Provide the (X, Y) coordinate of the cell's center where the given text is located.  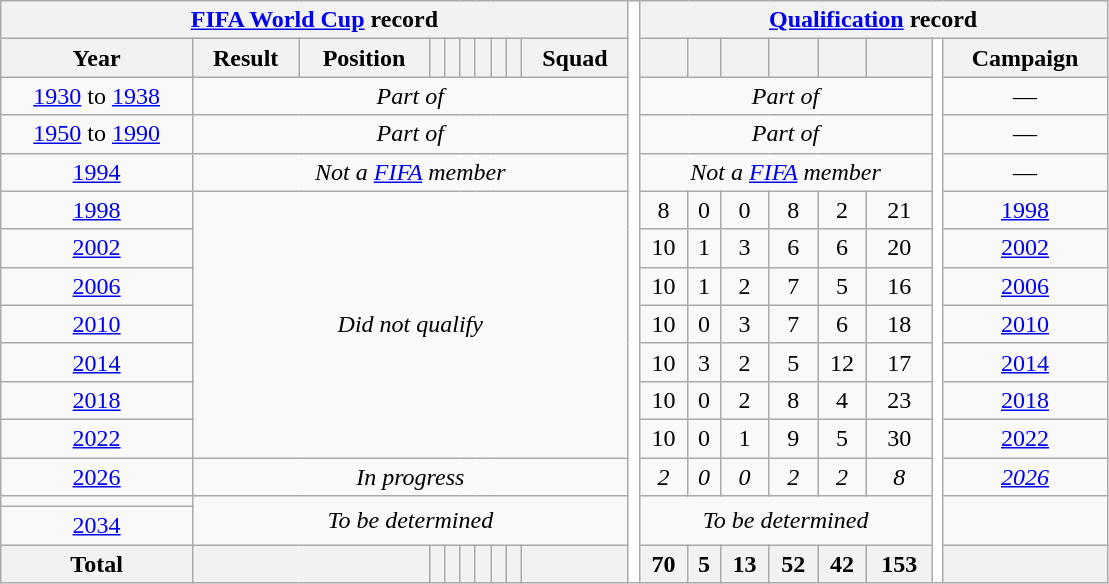
1994 (97, 172)
30 (899, 438)
Total (97, 564)
1950 to 1990 (97, 134)
Qualification record (873, 20)
23 (899, 400)
153 (899, 564)
FIFA World Cup record (314, 20)
20 (899, 248)
Campaign (1025, 58)
17 (899, 362)
Squad (575, 58)
16 (899, 286)
21 (899, 210)
12 (842, 362)
42 (842, 564)
Result (245, 58)
13 (744, 564)
Did not qualify (410, 324)
2034 (97, 526)
1930 to 1938 (97, 96)
Year (97, 58)
9 (794, 438)
Position (364, 58)
52 (794, 564)
70 (664, 564)
4 (842, 400)
18 (899, 324)
In progress (410, 477)
